Detect which cell encompasses the target text, then output its (X, Y) center coordinate. 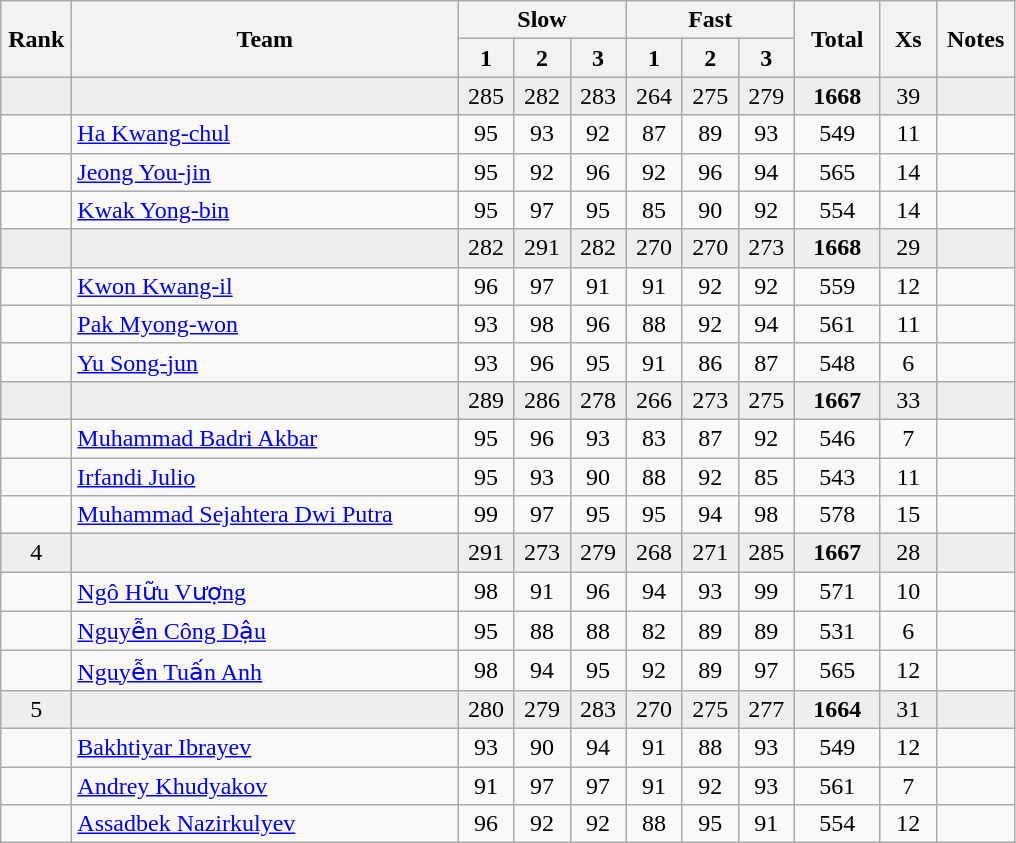
Muhammad Sejahtera Dwi Putra (265, 515)
543 (837, 477)
Irfandi Julio (265, 477)
Fast (710, 20)
Pak Myong-won (265, 324)
Rank (36, 39)
33 (908, 400)
15 (908, 515)
86 (710, 362)
Bakhtiyar Ibrayev (265, 747)
Nguyễn Tuấn Anh (265, 671)
Total (837, 39)
Kwak Yong-bin (265, 210)
39 (908, 96)
Ha Kwang-chul (265, 134)
531 (837, 631)
Slow (542, 20)
1664 (837, 709)
289 (486, 400)
Kwon Kwang-il (265, 286)
271 (710, 553)
548 (837, 362)
31 (908, 709)
Assadbek Nazirkulyev (265, 824)
Team (265, 39)
Notes (976, 39)
82 (654, 631)
277 (766, 709)
Nguyễn Công Dậu (265, 631)
5 (36, 709)
Muhammad Badri Akbar (265, 438)
83 (654, 438)
571 (837, 592)
264 (654, 96)
10 (908, 592)
546 (837, 438)
28 (908, 553)
278 (598, 400)
Jeong You-jin (265, 172)
Yu Song-jun (265, 362)
578 (837, 515)
559 (837, 286)
29 (908, 248)
268 (654, 553)
266 (654, 400)
4 (36, 553)
Ngô Hữu Vượng (265, 592)
Xs (908, 39)
286 (542, 400)
Andrey Khudyakov (265, 785)
280 (486, 709)
